Pinpoint the cell where the given text exists, returning its [X, Y] midpoint coordinate. 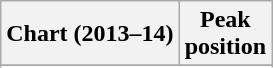
Chart (2013–14) [90, 34]
Peakposition [225, 34]
